For the text-containing cell, return its midpoint in [x, y] coordinate format. 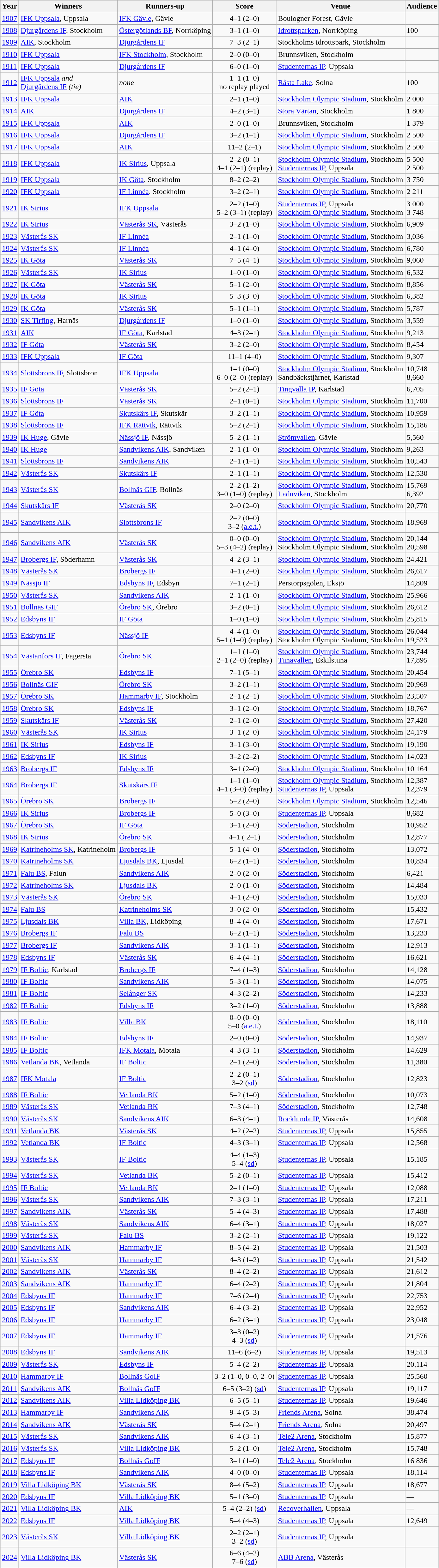
5–4 (2–2) (sd) [245, 1509]
5,787 [422, 308]
1933 [9, 356]
7–5 (4–1) [245, 260]
4–2 (2–2) [245, 1131]
7–3 (4–1) [245, 1107]
1921 [9, 208]
1999 [9, 1236]
1931 [9, 332]
8–5 (4–2) [245, 1248]
6,909 [422, 224]
1915 [9, 123]
IK Huge, Gävle [68, 437]
1916 [9, 135]
IFK Rättvik, Rättvik [165, 425]
1950 [9, 595]
11–2 (2–1) [245, 147]
Strömvallen, Gävle [341, 437]
21,612 [422, 1272]
2–2 (1–2)3–0 (1–0) (replay) [245, 490]
1943 [9, 490]
IF Linnéa, Stockholm [165, 192]
3 0003 748 [422, 208]
20,454 [422, 672]
none [165, 83]
1994 [9, 1175]
7–4 (1–3) [245, 969]
Edsbyns IF, Edsbyn [165, 583]
5–1 (3–0) [245, 1497]
Venue [341, 6]
9,307 [422, 356]
2–1 (0–1) [245, 401]
5 5002 500 [422, 163]
Falu BS, Falun [68, 873]
21,542 [422, 1260]
ABB Arena, Västerås [341, 1558]
2–2 (0–1)3–2 (sd) [245, 1079]
27,420 [422, 720]
8,856 [422, 284]
Idrottsparken, Norrköping [341, 30]
1992 [9, 1143]
4–3 (2–1) [245, 332]
2018 [9, 1473]
1923 [9, 236]
1913 [9, 99]
2–2 (2–1)3–2 (sd) [245, 1537]
6–0 (1–0) [245, 66]
23,74417,895 [422, 656]
13,233 [422, 933]
14,809 [422, 583]
4–3 (1–2) [245, 1260]
6–6 (4–2)7–6 (sd) [245, 1558]
2020 [9, 1497]
2024 [9, 1558]
3,036 [422, 236]
Runners-up [165, 6]
2016 [9, 1449]
1935 [9, 389]
5–1 (4–0) [245, 849]
5–3 (1–1) [245, 981]
18,027 [422, 1224]
5–1 (2–0) [245, 284]
5,560 [422, 437]
1 379 [422, 123]
1940 [9, 449]
Rocklunda IP, Västerås [341, 1119]
IK Göta, Stockholm [165, 180]
1910 [9, 54]
14,937 [422, 1038]
1975 [9, 921]
1964 [9, 785]
1969 [9, 849]
1929 [9, 308]
1985 [9, 1050]
1960 [9, 732]
3–2 (2–0) [245, 344]
Stockholm Olympic Stadium, StockholmLaduviken, Stockholm [341, 490]
0–0 (0–0)5–3 (4–2) (replay) [245, 543]
5–2 (1–1) [245, 437]
13,072 [422, 849]
1976 [9, 933]
18,677 [422, 1485]
25,560 [422, 1376]
14,484 [422, 885]
2002 [9, 1272]
1988 [9, 1095]
14,233 [422, 993]
4–1 ( 2–1) [245, 837]
7–1 (5–1) [245, 672]
1958 [9, 708]
6,705 [422, 389]
Katrineholms SK, Katrineholm [68, 849]
2010 [9, 1376]
22,952 [422, 1308]
2008 [9, 1352]
IK Huge [68, 449]
3–2 (1–0, 0–0, 2–0) [245, 1376]
Ljusdals BK, Ljusdal [165, 861]
3 750 [422, 180]
1925 [9, 260]
Nässjö IF, Nässjö [165, 437]
18,114 [422, 1473]
12,38712,379 [422, 785]
2021 [9, 1509]
1947 [9, 559]
1968 [9, 837]
15,748 [422, 1449]
7–3 (2–1) [245, 42]
26,04419,523 [422, 636]
IF Göta, Karlstad [165, 332]
6–4 (4–1) [245, 957]
21,576 [422, 1336]
Villa BK [165, 1022]
1912 [9, 83]
1–1 (1–0)2–1 (2–0) (replay) [245, 656]
1978 [9, 957]
1917 [9, 147]
8–4 (4–0) [245, 921]
Audience [422, 6]
26,617 [422, 571]
19,646 [422, 1400]
Vetlanda BK, Vetlanda [68, 1062]
11,700 [422, 401]
1955 [9, 672]
12,088 [422, 1187]
1922 [9, 224]
1918 [9, 163]
4–3 (2–2) [245, 993]
13,888 [422, 1006]
38,474 [422, 1412]
2003 [9, 1284]
2007 [9, 1336]
Sandvikens AIK, Sandviken [165, 449]
15,185 [422, 1159]
10,543 [422, 461]
12,913 [422, 945]
1965 [9, 801]
1982 [9, 1006]
1908 [9, 30]
2 211 [422, 192]
2015 [9, 1437]
11–6 (6–2) [245, 1352]
10,073 [422, 1095]
1991 [9, 1131]
1928 [9, 296]
AIK, Stockholm [68, 42]
24,179 [422, 732]
1914 [9, 111]
1986 [9, 1062]
7–3 (3–1) [245, 1199]
19,513 [422, 1352]
1998 [9, 1224]
19,117 [422, 1388]
25,815 [422, 619]
18,110 [422, 1022]
2013 [9, 1412]
9–4 (5–3) [245, 1412]
11–1 (4–0) [245, 356]
17,488 [422, 1211]
20,770 [422, 506]
2011 [9, 1388]
1924 [9, 248]
6–2 (3–1) [245, 1320]
Råsta Lake, Solna [341, 83]
1948 [9, 571]
Year [9, 6]
15,186 [422, 425]
1995 [9, 1187]
8,682 [422, 813]
1967 [9, 825]
1942 [9, 473]
1984 [9, 1038]
6,382 [422, 296]
1927 [9, 284]
IFK Stockholm, Stockholm [165, 54]
1981 [9, 993]
5–1 (1–1) [245, 308]
1959 [9, 720]
IFK Uppsala andDjurgårdens IF (tie) [68, 83]
3,559 [422, 320]
15,855 [422, 1131]
24,421 [422, 559]
12,649 [422, 1521]
6–4 (2–2) [245, 1284]
22,753 [422, 1296]
10 164 [422, 768]
1938 [9, 425]
Stockholms idrottspark, Stockholm [341, 42]
1997 [9, 1211]
12,823 [422, 1079]
4–1 (4–0) [245, 248]
19,122 [422, 1236]
4–4 (1–0)5–1 (1–0) (replay) [245, 636]
14,128 [422, 969]
16,621 [422, 957]
1996 [9, 1199]
0–0 (0–0)5–0 (a.e.t.) [245, 1022]
Selånger SK [165, 993]
1993 [9, 1159]
12,877 [422, 837]
9,213 [422, 332]
2019 [9, 1485]
1990 [9, 1119]
10,959 [422, 413]
IFK Motala, Motala [165, 1050]
Östergötlands BF, Norrköping [165, 30]
5–0 (3–0) [245, 813]
2022 [9, 1521]
1989 [9, 1107]
15,7696,392 [422, 490]
17,671 [422, 921]
2–2 (0–0)3–2 (a.e.t.) [245, 522]
Västerås SK, Västerås [165, 224]
1966 [9, 813]
18,767 [422, 708]
1939 [9, 437]
SK Tirfing, Harnäs [68, 320]
7–6 (2–4) [245, 1296]
10,7488,660 [422, 373]
5–4 (2–2) [245, 1364]
21,804 [422, 1284]
1932 [9, 344]
6,532 [422, 272]
Stora Värtan, Stockholm [341, 111]
1 800 [422, 111]
2014 [9, 1425]
3–2 (0–1) [245, 607]
5–2 (2–0) [245, 801]
1911 [9, 66]
1974 [9, 909]
1956 [9, 684]
14,608 [422, 1119]
2012 [9, 1400]
1952 [9, 619]
Score [245, 6]
1–1 (1–0)no replay played [245, 83]
IK Sirius, Uppsala [165, 163]
2006 [9, 1320]
7–1 (2–1) [245, 583]
Stockholm Olympic Stadium, StockholmTunavallen, Eskilstuna [341, 656]
2–2 (0–1)4–1 (2–1) (replay) [245, 163]
Tingvalla IP, Karlstad [341, 389]
26,612 [422, 607]
2–1 (2–1) [245, 696]
5–3 (3–0) [245, 296]
1973 [9, 897]
1980 [9, 981]
1934 [9, 373]
1987 [9, 1079]
10,834 [422, 861]
1979 [9, 969]
10,952 [422, 825]
21,503 [422, 1248]
2–2 (1–0)5–2 (3–1) (replay) [245, 208]
1953 [9, 636]
6–5 (5–1) [245, 1400]
1–1 (1–0)4–1 (3–0) (replay) [245, 785]
1930 [9, 320]
4–0 (0–0) [245, 1473]
20,14420,598 [422, 543]
2004 [9, 1296]
6,780 [422, 248]
19,190 [422, 744]
1907 [9, 18]
14,075 [422, 981]
1919 [9, 180]
15,877 [422, 1437]
IFK Uppsala, Uppsala [68, 18]
2 000 [422, 99]
1977 [9, 945]
3–1 (1–1) [245, 945]
3–0 (2–0) [245, 909]
12,530 [422, 473]
IFK Motala [68, 1079]
6–3 (4–1) [245, 1119]
1941 [9, 461]
8,454 [422, 344]
9,060 [422, 260]
1946 [9, 543]
15,412 [422, 1175]
2009 [9, 1364]
3–2 (2–2) [245, 756]
9,263 [422, 449]
1937 [9, 413]
1909 [9, 42]
3–3 (0–2)4–3 (sd) [245, 1336]
Örebro SK, Örebro [165, 607]
23,507 [422, 696]
20,497 [422, 1425]
2000 [9, 1248]
1949 [9, 583]
4–4 (1–3)5–4 (sd) [245, 1159]
1961 [9, 744]
1936 [9, 401]
1945 [9, 522]
23,048 [422, 1320]
2023 [9, 1537]
12,568 [422, 1143]
Stockholm Olympic Stadium, StockholmSandbäckstjärnet, Karlstad [341, 373]
6,421 [422, 873]
1983 [9, 1022]
Slottsbrons IF, Slottsbron [68, 373]
25,966 [422, 595]
14,023 [422, 756]
1972 [9, 885]
18,969 [422, 522]
1957 [9, 696]
2017 [9, 1461]
1951 [9, 607]
2001 [9, 1260]
1926 [9, 272]
Studenternas IP, UppsalaStockholm Olympic Stadium, Stockholm [341, 208]
17,211 [422, 1199]
8–2 (2–2) [245, 180]
1954 [9, 656]
15,432 [422, 909]
1–1 (0–0)6–0 (2–0) (replay) [245, 373]
Perstorpsgölen, Eksjö [341, 583]
Boulogner Forest, Gävle [341, 18]
Västanfors IF, Fagersta [68, 656]
IFK Gävle, Gävle [165, 18]
5–4 (2–1) [245, 1425]
3–1 (3–0) [245, 744]
Hammarby IF, Stockholm [165, 696]
1963 [9, 768]
20,114 [422, 1364]
6–5 (3–2) (sd) [245, 1388]
12,748 [422, 1107]
1944 [9, 506]
6–4 (3–2) [245, 1308]
Djurgårdens IF, Stockholm [68, 30]
16 836 [422, 1461]
IF Boltic, Karlstad [68, 969]
11,380 [422, 1062]
20,969 [422, 684]
Bollnäs GIF, Bollnäs [165, 490]
1971 [9, 873]
15,033 [422, 897]
8–4 (2–2) [245, 1272]
1970 [9, 861]
1920 [9, 192]
1962 [9, 756]
Skutskärs IF, Skutskär [165, 413]
Winners [68, 6]
Brobergs IF, Söderhamn [68, 559]
Villa BK, Lidköping [165, 921]
2005 [9, 1308]
8–4 (5–2) [245, 1485]
Recoverhallen, Uppsala [341, 1509]
5–2 (0–1) [245, 1175]
14,629 [422, 1050]
12,546 [422, 801]
